Pinpoint the cell where the given text exists, returning its [X, Y] midpoint coordinate. 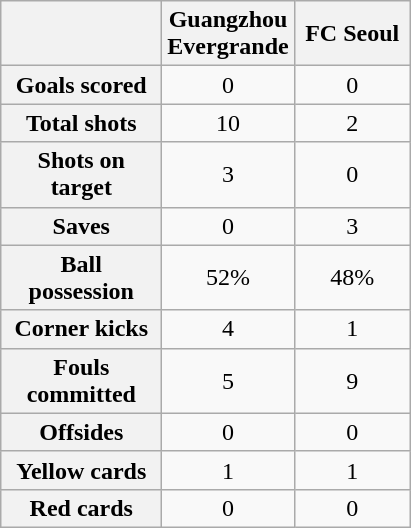
2 [352, 123]
Fouls committed [82, 380]
48% [352, 278]
Shots on target [82, 174]
Offsides [82, 432]
FC Seoul [352, 34]
5 [228, 380]
Saves [82, 226]
Goals scored [82, 85]
Guangzhou Evergrande [228, 34]
4 [228, 329]
9 [352, 380]
Yellow cards [82, 470]
Total shots [82, 123]
10 [228, 123]
Corner kicks [82, 329]
52% [228, 278]
Red cards [82, 508]
Ball possession [82, 278]
